Locate the cell with the specified text and output its (x, y) center coordinate. 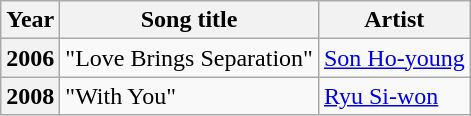
"With You" (190, 96)
Son Ho-young (394, 58)
Artist (394, 20)
Year (30, 20)
Song title (190, 20)
2008 (30, 96)
Ryu Si-won (394, 96)
2006 (30, 58)
"Love Brings Separation" (190, 58)
